Return [x, y] of the center of cell containing provided text 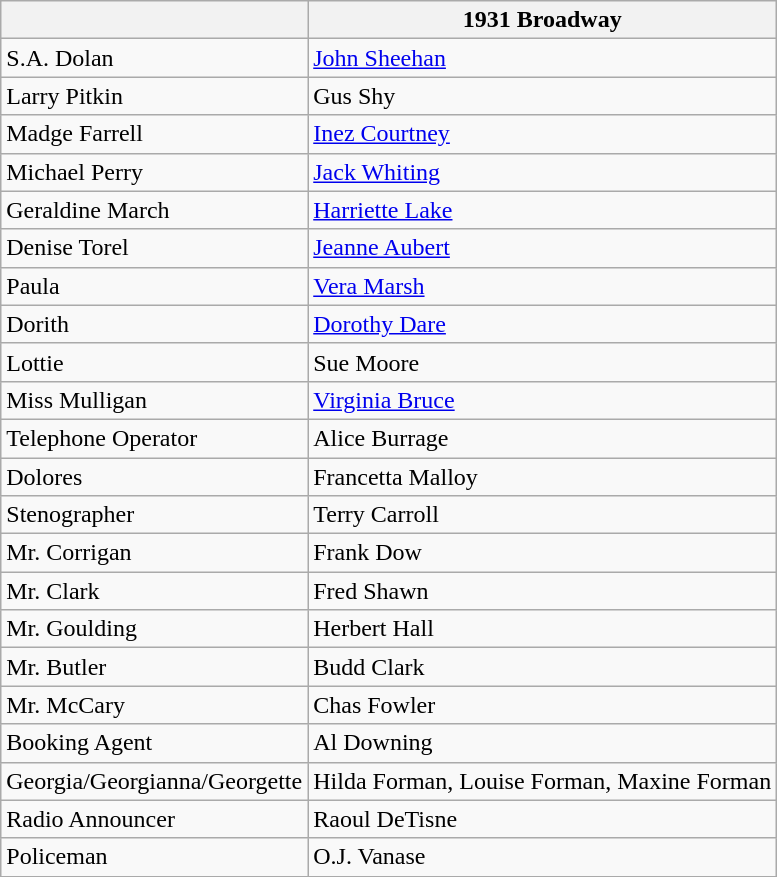
Miss Mulligan [154, 400]
Fred Shawn [542, 591]
Hilda Forman, Louise Forman, Maxine Forman [542, 781]
Stenographer [154, 515]
Virginia Bruce [542, 400]
Jack Whiting [542, 172]
Denise Torel [154, 248]
Sue Moore [542, 362]
Raoul DeTisne [542, 819]
Inez Courtney [542, 134]
Madge Farrell [154, 134]
Booking Agent [154, 743]
Mr. Corrigan [154, 553]
Harriette Lake [542, 210]
Mr. McCary [154, 705]
John Sheehan [542, 58]
Dolores [154, 477]
1931 Broadway [542, 20]
Lottie [154, 362]
Jeanne Aubert [542, 248]
Radio Announcer [154, 819]
Mr. Butler [154, 667]
Dorothy Dare [542, 324]
Budd Clark [542, 667]
Mr. Clark [154, 591]
Mr. Goulding [154, 629]
Policeman [154, 857]
Paula [154, 286]
O.J. Vanase [542, 857]
Dorith [154, 324]
Geraldine March [154, 210]
Telephone Operator [154, 438]
Francetta Malloy [542, 477]
Gus Shy [542, 96]
Frank Dow [542, 553]
Chas Fowler [542, 705]
S.A. Dolan [154, 58]
Georgia/Georgianna/Georgette [154, 781]
Larry Pitkin [154, 96]
Terry Carroll [542, 515]
Vera Marsh [542, 286]
Al Downing [542, 743]
Alice Burrage [542, 438]
Herbert Hall [542, 629]
Michael Perry [154, 172]
